Locate the cell with the specified text and output its (X, Y) center coordinate. 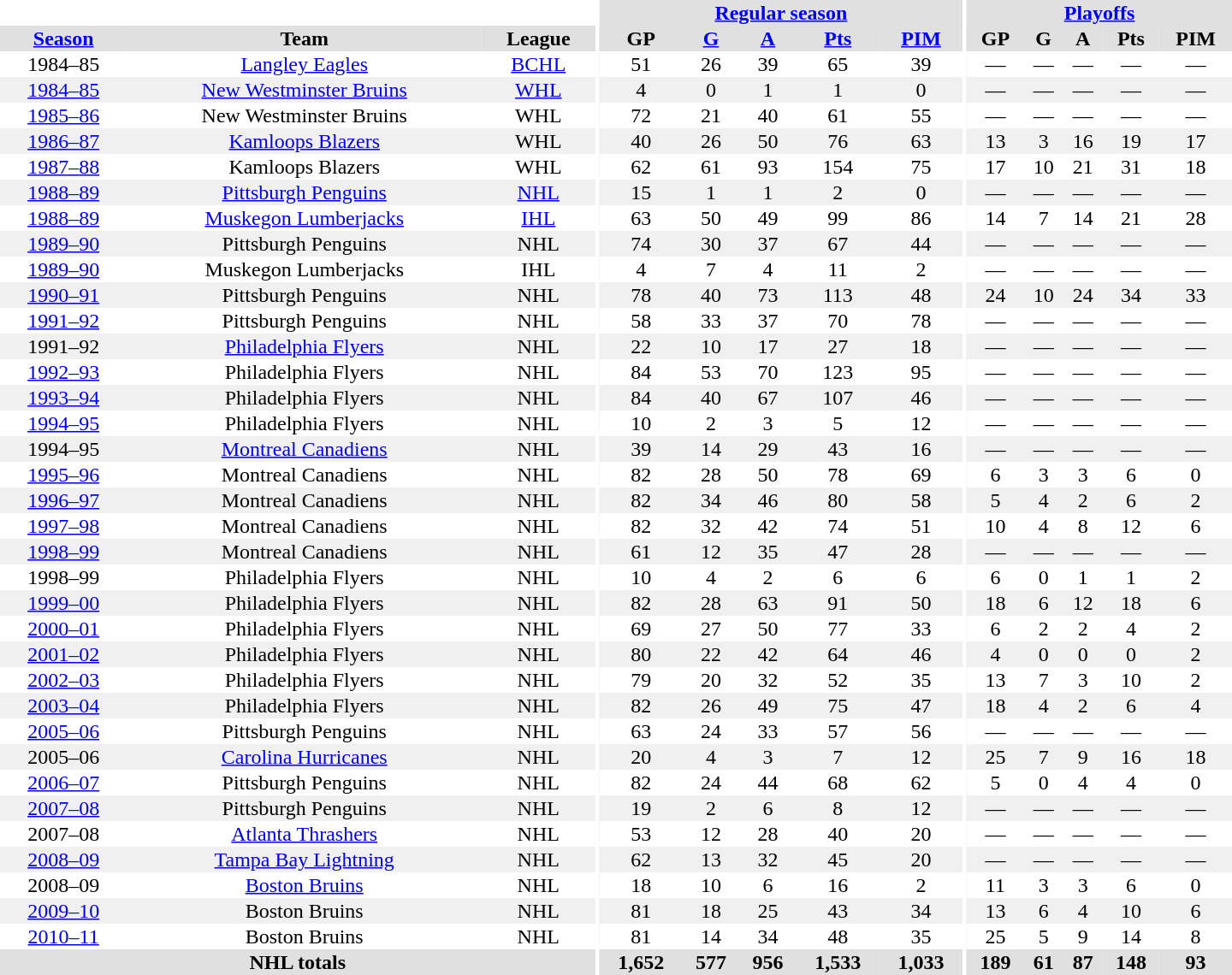
1,033 (921, 962)
30 (711, 244)
Season (63, 38)
2001–02 (63, 654)
15 (642, 192)
1,652 (642, 962)
1992–93 (63, 372)
1993–94 (63, 398)
29 (767, 449)
BCHL (538, 64)
577 (711, 962)
148 (1131, 962)
956 (767, 962)
League (538, 38)
2003–04 (63, 706)
189 (995, 962)
1985–86 (63, 115)
99 (838, 218)
Carolina Hurricanes (305, 757)
Atlanta Thrashers (305, 834)
87 (1083, 962)
56 (921, 731)
77 (838, 629)
1995–96 (63, 475)
64 (838, 654)
91 (838, 603)
45 (838, 860)
2010–11 (63, 937)
123 (838, 372)
73 (767, 295)
1987–88 (63, 167)
107 (838, 398)
1,533 (838, 962)
68 (838, 783)
1990–91 (63, 295)
2002–03 (63, 680)
Tampa Bay Lightning (305, 860)
57 (838, 731)
2009–10 (63, 911)
Regular season (781, 13)
1986–87 (63, 141)
86 (921, 218)
76 (838, 141)
Team (305, 38)
1996–97 (63, 500)
31 (1131, 167)
95 (921, 372)
2000–01 (63, 629)
72 (642, 115)
1997–98 (63, 526)
65 (838, 64)
79 (642, 680)
Langley Eagles (305, 64)
52 (838, 680)
Playoffs (1099, 13)
NHL totals (298, 962)
55 (921, 115)
2006–07 (63, 783)
1999–00 (63, 603)
154 (838, 167)
113 (838, 295)
